Determine the (X, Y) coordinate at the center of the cell enclosing the given text.  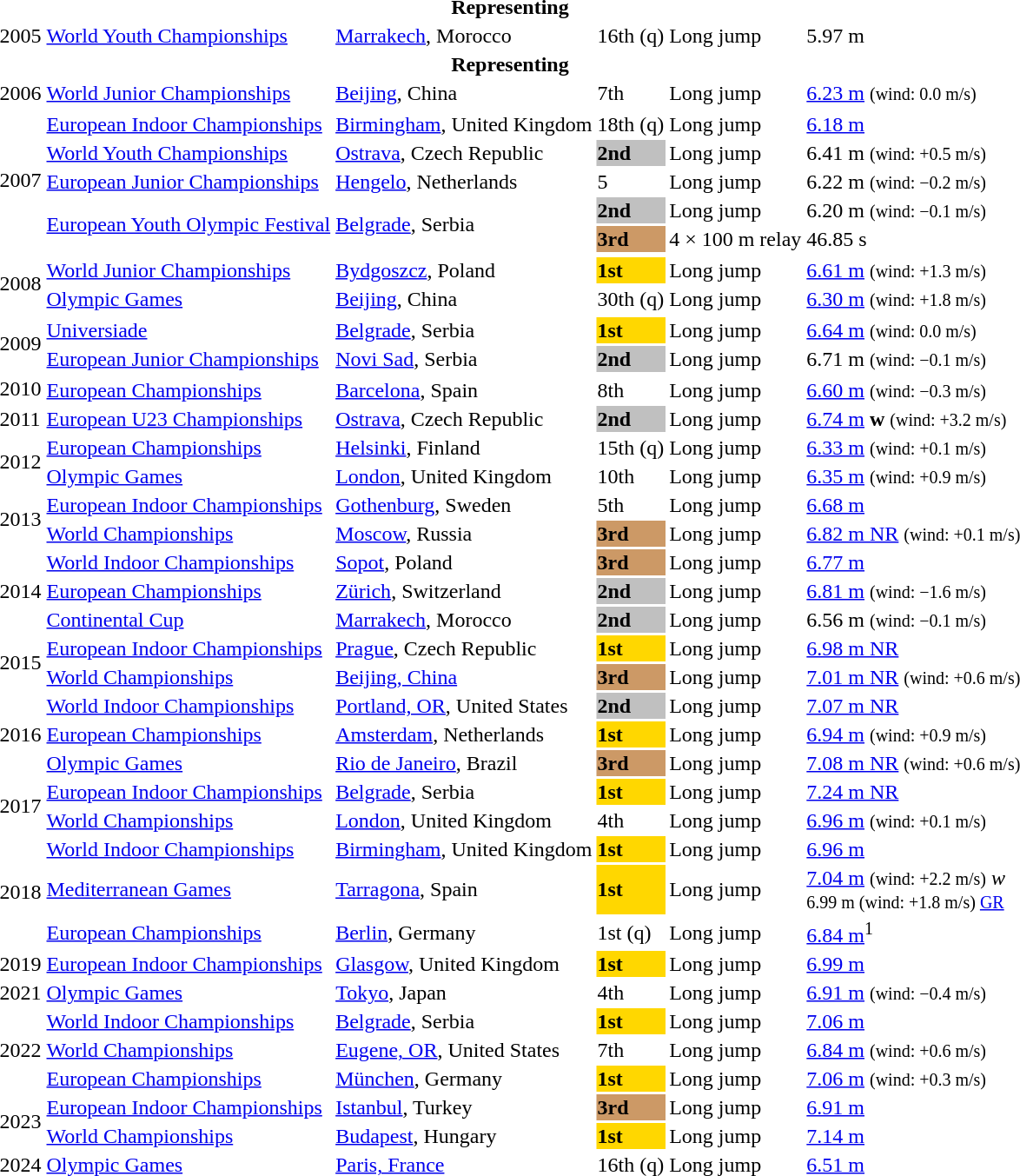
16th (q) (631, 36)
Helsinki, Finland (464, 448)
Mediterranean Games (189, 890)
5th (631, 505)
München, Germany (464, 1079)
Portland, OR, United States (464, 706)
Continental Cup (189, 620)
Amsterdam, Netherlands (464, 734)
Gothenburg, Sweden (464, 505)
Moscow, Russia (464, 534)
Universiade (189, 330)
European Youth Olympic Festival (189, 224)
Barcelona, Spain (464, 390)
Zürich, Switzerland (464, 591)
Sopot, Poland (464, 562)
Tokyo, Japan (464, 993)
Budapest, Hungary (464, 1136)
Prague, Czech Republic (464, 648)
Glasgow, United Kingdom (464, 964)
Hengelo, Netherlands (464, 182)
Novi Sad, Serbia (464, 359)
10th (631, 476)
Bydgoszcz, Poland (464, 270)
Tarragona, Spain (464, 890)
Istanbul, Turkey (464, 1107)
Rio de Janeiro, Brazil (464, 763)
1st (q) (631, 933)
5 (631, 182)
European U23 Championships (189, 419)
8th (631, 390)
Berlin, Germany (464, 933)
4 × 100 m relay (735, 239)
18th (q) (631, 124)
30th (q) (631, 299)
Eugene, OR, United States (464, 1050)
15th (q) (631, 448)
